Pinpoint the cell where the given text exists, returning its (x, y) midpoint coordinate. 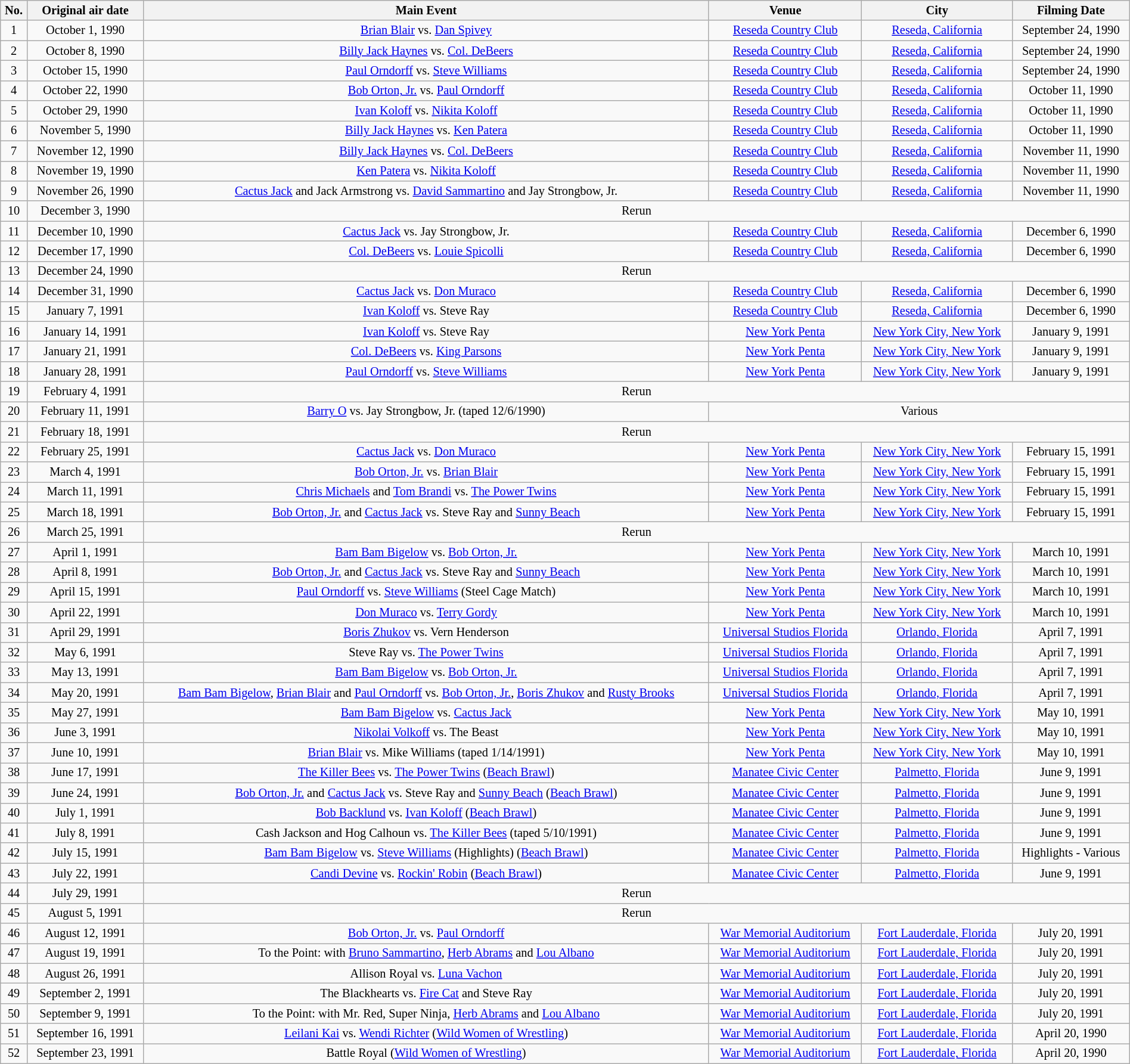
24 (14, 492)
October 22, 1990 (85, 91)
September 9, 1991 (85, 1013)
50 (14, 1013)
7 (14, 151)
July 8, 1991 (85, 833)
August 12, 1991 (85, 933)
Nikolai Volkoff vs. The Beast (427, 733)
16 (14, 331)
Candi Devine vs. Rockin' Robin (Beach Brawl) (427, 873)
37 (14, 753)
The Killer Bees vs. The Power Twins (Beach Brawl) (427, 773)
January 28, 1991 (85, 371)
Highlights - Various (1070, 853)
5 (14, 111)
April 1, 1991 (85, 552)
4 (14, 91)
March 25, 1991 (85, 532)
March 11, 1991 (85, 492)
The Blackhearts vs. Fire Cat and Steve Ray (427, 994)
Col. DeBeers vs. King Parsons (427, 351)
33 (14, 672)
39 (14, 793)
May 20, 1991 (85, 693)
30 (14, 612)
Battle Royal (Wild Women of Wrestling) (427, 1053)
43 (14, 873)
Bob Orton, Jr. and Cactus Jack vs. Steve Ray and Sunny Beach (Beach Brawl) (427, 793)
Cactus Jack vs. Jay Strongbow, Jr. (427, 231)
27 (14, 552)
21 (14, 432)
Ivan Koloff vs. Nikita Koloff (427, 111)
Steve Ray vs. The Power Twins (427, 652)
20 (14, 411)
Bob Backlund vs. Ivan Koloff (Beach Brawl) (427, 813)
July 29, 1991 (85, 893)
July 1, 1991 (85, 813)
Brian Blair vs. Dan Spivey (427, 30)
October 8, 1990 (85, 51)
14 (14, 291)
49 (14, 994)
March 4, 1991 (85, 471)
26 (14, 532)
Boris Zhukov vs. Vern Henderson (427, 632)
25 (14, 512)
July 15, 1991 (85, 853)
May 13, 1991 (85, 672)
47 (14, 953)
13 (14, 271)
August 26, 1991 (85, 973)
35 (14, 712)
6 (14, 131)
3 (14, 70)
1 (14, 30)
19 (14, 392)
Original air date (85, 10)
May 27, 1991 (85, 712)
September 16, 1991 (85, 1034)
9 (14, 191)
January 7, 1991 (85, 311)
Chris Michaels and Tom Brandi vs. The Power Twins (427, 492)
February 18, 1991 (85, 432)
City (937, 10)
February 4, 1991 (85, 392)
17 (14, 351)
18 (14, 371)
November 19, 1990 (85, 171)
December 10, 1990 (85, 231)
April 29, 1991 (85, 632)
February 11, 1991 (85, 411)
28 (14, 572)
23 (14, 471)
2 (14, 51)
Bob Orton, Jr. vs. Brian Blair (427, 471)
October 29, 1990 (85, 111)
June 17, 1991 (85, 773)
Col. DeBeers vs. Louie Spicolli (427, 251)
41 (14, 833)
34 (14, 693)
June 3, 1991 (85, 733)
December 3, 1990 (85, 211)
Ken Patera vs. Nikita Koloff (427, 171)
29 (14, 592)
July 22, 1991 (85, 873)
Cash Jackson and Hog Calhoun vs. The Killer Bees (taped 5/10/1991) (427, 833)
22 (14, 452)
10 (14, 211)
38 (14, 773)
November 5, 1990 (85, 131)
December 31, 1990 (85, 291)
To the Point: with Bruno Sammartino, Herb Abrams and Lou Albano (427, 953)
Allison Royal vs. Luna Vachon (427, 973)
52 (14, 1053)
Bam Bam Bigelow vs. Steve Williams (Highlights) (Beach Brawl) (427, 853)
51 (14, 1034)
August 19, 1991 (85, 953)
To the Point: with Mr. Red, Super Ninja, Herb Abrams and Lou Albano (427, 1013)
September 2, 1991 (85, 994)
42 (14, 853)
November 12, 1990 (85, 151)
December 24, 1990 (85, 271)
31 (14, 632)
Venue (785, 10)
32 (14, 652)
8 (14, 171)
Barry O vs. Jay Strongbow, Jr. (taped 12/6/1990) (427, 411)
46 (14, 933)
15 (14, 311)
February 25, 1991 (85, 452)
January 14, 1991 (85, 331)
November 26, 1990 (85, 191)
Filming Date (1070, 10)
Billy Jack Haynes vs. Ken Patera (427, 131)
March 18, 1991 (85, 512)
No. (14, 10)
45 (14, 913)
48 (14, 973)
June 10, 1991 (85, 753)
36 (14, 733)
Various (919, 411)
August 5, 1991 (85, 913)
44 (14, 893)
January 21, 1991 (85, 351)
40 (14, 813)
September 23, 1991 (85, 1053)
May 6, 1991 (85, 652)
11 (14, 231)
Cactus Jack and Jack Armstrong vs. David Sammartino and Jay Strongbow, Jr. (427, 191)
Bam Bam Bigelow, Brian Blair and Paul Orndorff vs. Bob Orton, Jr., Boris Zhukov and Rusty Brooks (427, 693)
Leilani Kai vs. Wendi Richter (Wild Women of Wrestling) (427, 1034)
Bam Bam Bigelow vs. Cactus Jack (427, 712)
Main Event (427, 10)
December 17, 1990 (85, 251)
April 8, 1991 (85, 572)
April 22, 1991 (85, 612)
Paul Orndorff vs. Steve Williams (Steel Cage Match) (427, 592)
Brian Blair vs. Mike Williams (taped 1/14/1991) (427, 753)
Don Muraco vs. Terry Gordy (427, 612)
October 1, 1990 (85, 30)
October 15, 1990 (85, 70)
April 15, 1991 (85, 592)
12 (14, 251)
June 24, 1991 (85, 793)
